Output the [x, y] coordinate of the center of the cell containing the given text.  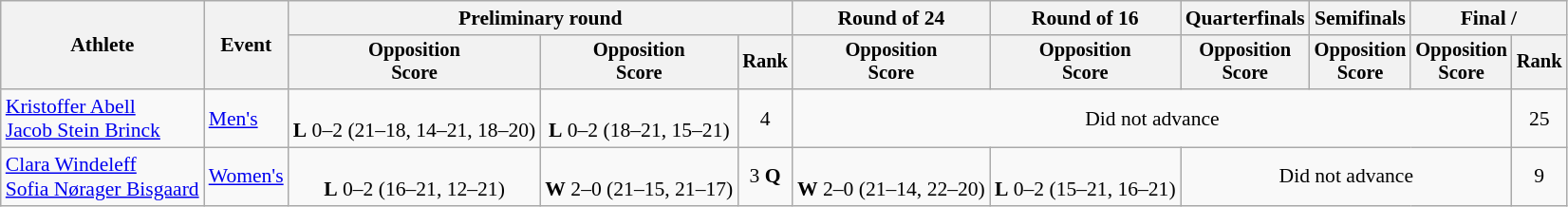
Final / [1488, 18]
9 [1540, 177]
L 0–2 (16–21, 12–21) [415, 177]
Quarterfinals [1245, 18]
4 [765, 118]
W 2–0 (21–14, 22–20) [891, 177]
W 2–0 (21–15, 21–17) [639, 177]
Preliminary round [541, 18]
Kristoffer AbellJacob Stein Brinck [103, 118]
Clara WindeleffSofia Nørager Bisgaard [103, 177]
L 0–2 (15–21, 16–21) [1086, 177]
Event [247, 46]
25 [1540, 118]
L 0–2 (21–18, 14–21, 18–20) [415, 118]
Round of 16 [1086, 18]
Men's [247, 118]
Semifinals [1361, 18]
Athlete [103, 46]
Women's [247, 177]
L 0–2 (18–21, 15–21) [639, 118]
Round of 24 [891, 18]
3 Q [765, 177]
